Determine the (X, Y) coordinate at the center of the cell enclosing the given text.  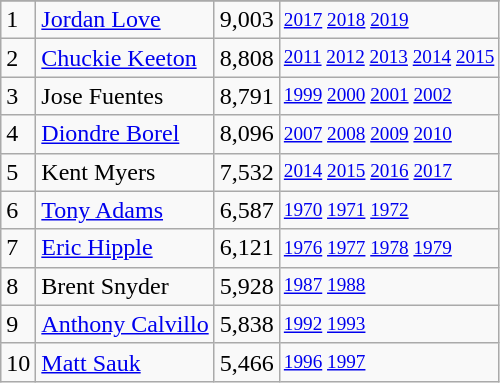
5,928 (246, 286)
8,096 (246, 134)
1999 2000 2001 2002 (389, 96)
Jose Fuentes (125, 96)
5,466 (246, 362)
6,121 (246, 248)
2011 2012 2013 2014 2015 (389, 58)
5,838 (246, 324)
1996 1997 (389, 362)
5 (18, 172)
1992 1993 (389, 324)
1970 1971 1972 (389, 210)
9 (18, 324)
2014 2015 2016 2017 (389, 172)
Matt Sauk (125, 362)
9,003 (246, 20)
3 (18, 96)
2 (18, 58)
1976 1977 1978 1979 (389, 248)
Anthony Calvillo (125, 324)
6 (18, 210)
Tony Adams (125, 210)
7 (18, 248)
1 (18, 20)
10 (18, 362)
7,532 (246, 172)
Kent Myers (125, 172)
Diondre Borel (125, 134)
Jordan Love (125, 20)
4 (18, 134)
1987 1988 (389, 286)
2007 2008 2009 2010 (389, 134)
2017 2018 2019 (389, 20)
8,808 (246, 58)
Chuckie Keeton (125, 58)
8 (18, 286)
Brent Snyder (125, 286)
8,791 (246, 96)
6,587 (246, 210)
Eric Hipple (125, 248)
